Return the [X, Y] coordinate for the center point of the cell that contains the specified text.  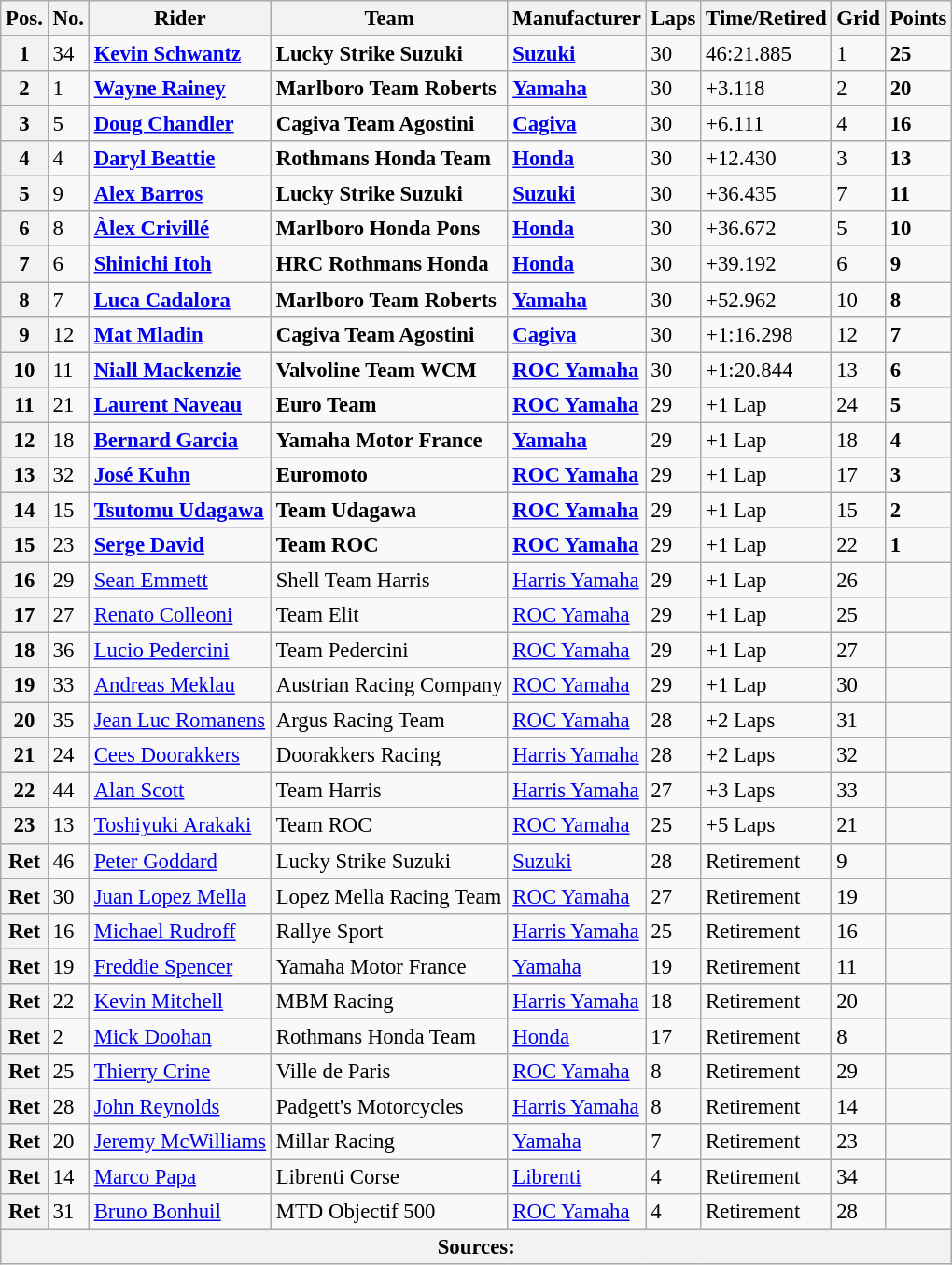
+52.962 [766, 300]
Michael Rudroff [179, 931]
Niall Mackenzie [179, 370]
Manufacturer [577, 19]
+6.111 [766, 124]
Shinichi Itoh [179, 264]
+3.118 [766, 89]
36 [68, 651]
Argus Racing Team [389, 721]
Points [918, 19]
Thierry Crine [179, 1072]
MTD Objectif 500 [389, 1212]
MBM Racing [389, 1002]
Valvoline Team WCM [389, 370]
Team [389, 19]
Tsutomu Udagawa [179, 510]
+36.672 [766, 229]
Shell Team Harris [389, 580]
Doug Chandler [179, 124]
26 [859, 580]
+39.192 [766, 264]
+3 Laps [766, 791]
Peter Goddard [179, 861]
Euro Team [389, 404]
Sources: [476, 1247]
Team Harris [389, 791]
Àlex Crivillé [179, 229]
Mick Doohan [179, 1036]
Sean Emmett [179, 580]
Wayne Rainey [179, 89]
Alan Scott [179, 791]
46 [68, 861]
Millar Racing [389, 1142]
Laps [674, 19]
Ville de Paris [389, 1072]
Kevin Mitchell [179, 1002]
Austrian Racing Company [389, 685]
Team Udagawa [389, 510]
Doorakkers Racing [389, 755]
Kevin Schwantz [179, 54]
Team Pedercini [389, 651]
+1:20.844 [766, 370]
Daryl Beattie [179, 159]
Juan Lopez Mella [179, 896]
HRC Rothmans Honda [389, 264]
Mat Mladin [179, 334]
John Reynolds [179, 1106]
Librenti Corse [389, 1177]
Andreas Meklau [179, 685]
Serge David [179, 545]
46:21.885 [766, 54]
Bruno Bonhuil [179, 1212]
Euromoto [389, 475]
+1:16.298 [766, 334]
No. [68, 19]
Luca Cadalora [179, 300]
Cees Doorakkers [179, 755]
José Kuhn [179, 475]
Bernard Garcia [179, 440]
35 [68, 721]
Rider [179, 19]
Grid [859, 19]
Marco Papa [179, 1177]
44 [68, 791]
Lucio Pedercini [179, 651]
Pos. [24, 19]
Jean Luc Romanens [179, 721]
Librenti [577, 1177]
Renato Colleoni [179, 615]
Rallye Sport [389, 931]
Jeremy McWilliams [179, 1142]
Marlboro Honda Pons [389, 229]
+12.430 [766, 159]
+5 Laps [766, 826]
Alex Barros [179, 194]
Team Elit [389, 615]
Padgett's Motorcycles [389, 1106]
Lopez Mella Racing Team [389, 896]
+36.435 [766, 194]
Toshiyuki Arakaki [179, 826]
Freddie Spencer [179, 966]
Laurent Naveau [179, 404]
Time/Retired [766, 19]
